Locate the cell with the specified text and output its [X, Y] center coordinate. 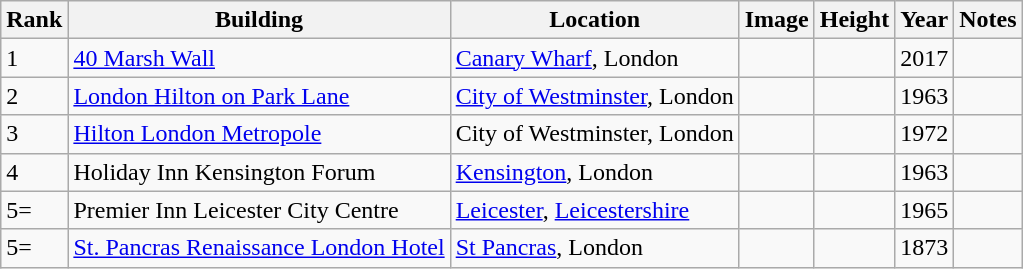
2017 [924, 58]
Rank [34, 20]
1965 [924, 210]
3 [34, 134]
1873 [924, 248]
St Pancras, London [594, 248]
1 [34, 58]
London Hilton on Park Lane [259, 96]
Location [594, 20]
Year [924, 20]
4 [34, 172]
Notes [988, 20]
Holiday Inn Kensington Forum [259, 172]
Image [776, 20]
Height [854, 20]
Building [259, 20]
St. Pancras Renaissance London Hotel [259, 248]
2 [34, 96]
1972 [924, 134]
Premier Inn Leicester City Centre [259, 210]
Kensington, London [594, 172]
Leicester, Leicestershire [594, 210]
40 Marsh Wall [259, 58]
Canary Wharf, London [594, 58]
Hilton London Metropole [259, 134]
